Capture the cell that displays the provided text and extract its (x, y) central coordinate. 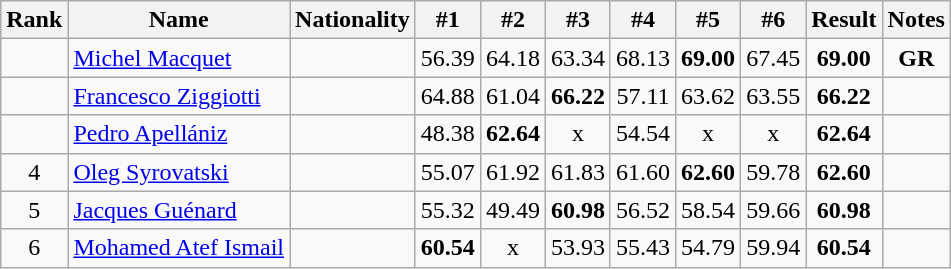
4 (34, 172)
#3 (578, 20)
59.78 (774, 172)
56.39 (448, 58)
48.38 (448, 134)
56.52 (642, 210)
64.88 (448, 96)
Jacques Guénard (179, 210)
55.32 (448, 210)
59.94 (774, 248)
#4 (642, 20)
5 (34, 210)
#5 (708, 20)
67.45 (774, 58)
Mohamed Atef Ismail (179, 248)
61.04 (512, 96)
64.18 (512, 58)
6 (34, 248)
Nationality (353, 20)
Michel Macquet (179, 58)
#1 (448, 20)
63.62 (708, 96)
61.60 (642, 172)
63.55 (774, 96)
GR (916, 58)
Oleg Syrovatski (179, 172)
49.49 (512, 210)
61.83 (578, 172)
53.93 (578, 248)
Name (179, 20)
Rank (34, 20)
59.66 (774, 210)
#2 (512, 20)
Result (844, 20)
#6 (774, 20)
63.34 (578, 58)
68.13 (642, 58)
57.11 (642, 96)
Notes (916, 20)
61.92 (512, 172)
54.54 (642, 134)
55.43 (642, 248)
58.54 (708, 210)
Pedro Apellániz (179, 134)
54.79 (708, 248)
55.07 (448, 172)
Francesco Ziggiotti (179, 96)
